Capture the cell that displays the provided text and extract its [x, y] central coordinate. 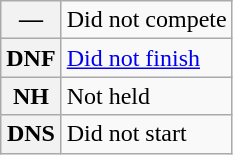
NH [31, 96]
DNS [31, 134]
Did not start [146, 134]
— [31, 20]
Not held [146, 96]
Did not finish [146, 58]
Did not compete [146, 20]
DNF [31, 58]
